Return [X, Y] of the center of cell containing provided text 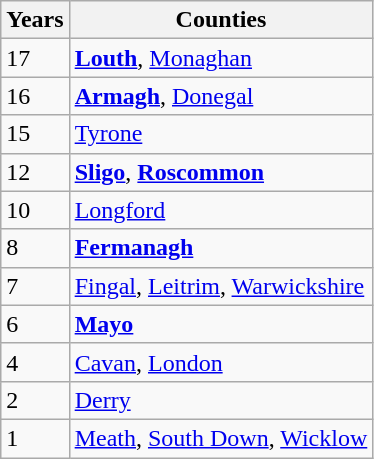
Meath, South Down, Wicklow [221, 438]
15 [35, 134]
6 [35, 324]
16 [35, 96]
Sligo, Roscommon [221, 172]
10 [35, 210]
7 [35, 286]
17 [35, 58]
Fermanagh [221, 248]
Louth, Monaghan [221, 58]
Counties [221, 20]
12 [35, 172]
8 [35, 248]
Mayo [221, 324]
Fingal, Leitrim, Warwickshire [221, 286]
Derry [221, 400]
Years [35, 20]
4 [35, 362]
2 [35, 400]
Cavan, London [221, 362]
Tyrone [221, 134]
Longford [221, 210]
Armagh, Donegal [221, 96]
1 [35, 438]
